Capture the cell that displays the provided text and extract its [x, y] central coordinate. 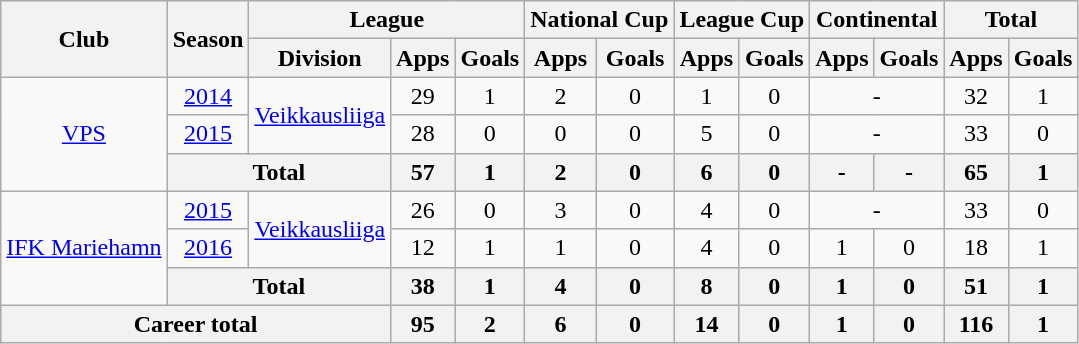
Continental [877, 20]
2016 [208, 248]
Division [320, 58]
12 [423, 248]
26 [423, 210]
League [387, 20]
Career total [196, 324]
8 [706, 286]
57 [423, 172]
51 [976, 286]
5 [706, 134]
29 [423, 96]
14 [706, 324]
Club [84, 39]
VPS [84, 134]
3 [561, 210]
28 [423, 134]
2014 [208, 96]
IFK Mariehamn [84, 248]
38 [423, 286]
18 [976, 248]
National Cup [600, 20]
32 [976, 96]
League Cup [742, 20]
95 [423, 324]
65 [976, 172]
116 [976, 324]
Season [208, 39]
